Detect which cell encompasses the target text, then output its [x, y] center coordinate. 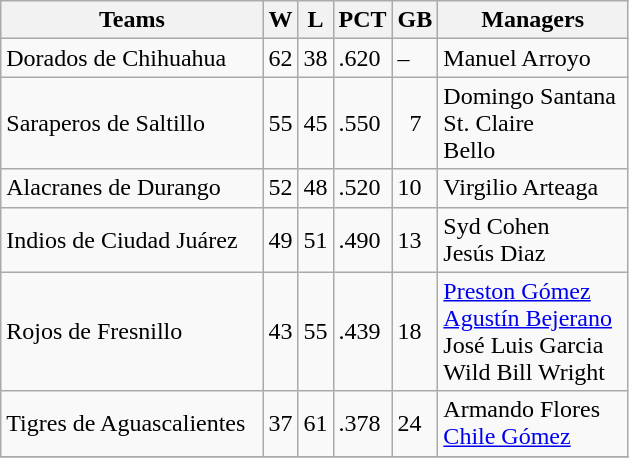
Dorados de Chihuahua [132, 58]
GB [415, 20]
Domingo Santana St. ClaireBello [533, 123]
Preston GómezAgustín BejeranoJosé Luis Garcia Wild Bill Wright [533, 332]
24 [415, 424]
Alacranes de Durango [132, 188]
.490 [362, 240]
13 [415, 240]
.550 [362, 123]
Manuel Arroyo [533, 58]
Armando FloresChile Gómez [533, 424]
61 [316, 424]
W [280, 20]
62 [280, 58]
49 [280, 240]
7 [415, 123]
43 [280, 332]
51 [316, 240]
37 [280, 424]
45 [316, 123]
38 [316, 58]
Virgilio Arteaga [533, 188]
18 [415, 332]
48 [316, 188]
.378 [362, 424]
L [316, 20]
.439 [362, 332]
Teams [132, 20]
.520 [362, 188]
.620 [362, 58]
Rojos de Fresnillo [132, 332]
Tigres de Aguascalientes [132, 424]
52 [280, 188]
Syd CohenJesús Diaz [533, 240]
Managers [533, 20]
Indios de Ciudad Juárez [132, 240]
– [415, 58]
PCT [362, 20]
10 [415, 188]
Saraperos de Saltillo [132, 123]
